Pinpoint the cell where the given text exists, returning its (X, Y) midpoint coordinate. 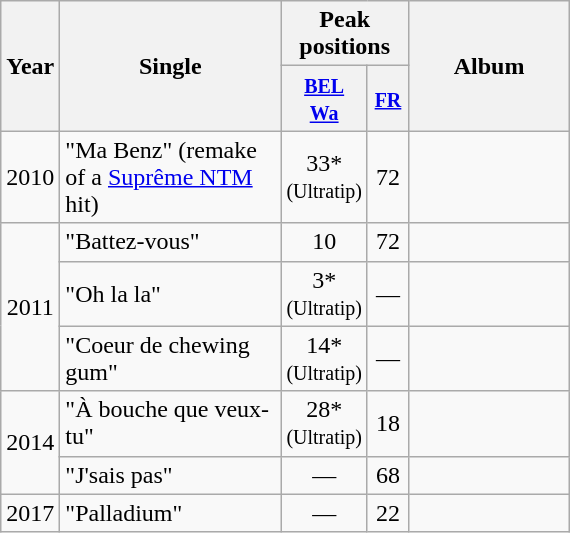
Peak positions (345, 34)
2011 (30, 307)
22 (388, 513)
BEL Wa (324, 98)
2017 (30, 513)
"Palladium" (170, 513)
2010 (30, 177)
18 (388, 424)
"J'sais pas" (170, 475)
3*(Ultratip) (324, 294)
"Coeur de chewing gum" (170, 358)
14*(Ultratip) (324, 358)
68 (388, 475)
2014 (30, 442)
"Battez-vous" (170, 242)
Album (490, 66)
"Oh la la" (170, 294)
"À bouche que veux-tu" (170, 424)
33*(Ultratip) (324, 177)
"Ma Benz" (remake of a Suprême NTM hit) (170, 177)
28*(Ultratip) (324, 424)
10 (324, 242)
FR (388, 98)
Single (170, 66)
Year (30, 66)
